Capture the cell that displays the provided text and extract its (X, Y) central coordinate. 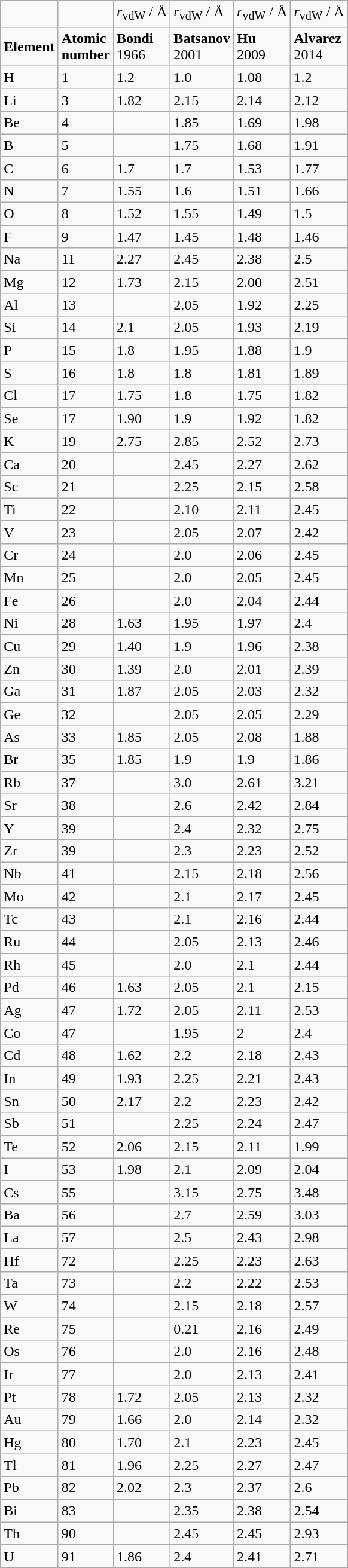
41 (86, 873)
Br (29, 760)
C (29, 168)
37 (86, 783)
7 (86, 191)
12 (86, 282)
50 (86, 1101)
1.53 (262, 168)
2.58 (319, 487)
Os (29, 1352)
2.19 (319, 328)
Pd (29, 988)
Al (29, 305)
1.73 (142, 282)
1.5 (319, 214)
Sc (29, 487)
1.40 (142, 646)
Mo (29, 896)
S (29, 373)
53 (86, 1169)
57 (86, 1237)
75 (86, 1329)
19 (86, 441)
78 (86, 1397)
48 (86, 1056)
1.81 (262, 373)
1.87 (142, 692)
2.08 (262, 737)
5 (86, 145)
46 (86, 988)
1.62 (142, 1056)
Re (29, 1329)
2.84 (319, 805)
Fe (29, 601)
Si (29, 328)
35 (86, 760)
Element (29, 47)
Zr (29, 851)
23 (86, 532)
3.15 (202, 1192)
76 (86, 1352)
9 (86, 237)
1.08 (262, 77)
1.52 (142, 214)
31 (86, 692)
3.21 (319, 783)
2.61 (262, 783)
2.12 (319, 100)
2.07 (262, 532)
16 (86, 373)
Hg (29, 1442)
29 (86, 646)
Tl (29, 1465)
Sn (29, 1101)
Ni (29, 623)
79 (86, 1420)
1.89 (319, 373)
Ag (29, 1010)
1.69 (262, 123)
B (29, 145)
Zn (29, 669)
2.21 (262, 1078)
Co (29, 1033)
26 (86, 601)
Au (29, 1420)
Ti (29, 509)
Batsanov2001 (202, 47)
2.29 (319, 714)
Pt (29, 1397)
Cl (29, 396)
Rb (29, 783)
1.90 (142, 418)
81 (86, 1465)
1.39 (142, 669)
2.03 (262, 692)
Ir (29, 1374)
Y (29, 828)
Cu (29, 646)
2.54 (319, 1511)
38 (86, 805)
14 (86, 328)
32 (86, 714)
2.35 (202, 1511)
Bi (29, 1511)
74 (86, 1306)
1.77 (319, 168)
1.46 (319, 237)
6 (86, 168)
Cs (29, 1192)
2.51 (319, 282)
Ru (29, 942)
Ca (29, 464)
Nb (29, 873)
13 (86, 305)
Mg (29, 282)
2.73 (319, 441)
Tc (29, 919)
55 (86, 1192)
O (29, 214)
2.85 (202, 441)
3.48 (319, 1192)
52 (86, 1147)
0.21 (202, 1329)
Ga (29, 692)
56 (86, 1215)
Be (29, 123)
8 (86, 214)
La (29, 1237)
2.59 (262, 1215)
15 (86, 350)
2.10 (202, 509)
1.51 (262, 191)
2.37 (262, 1488)
Alvarez2014 (319, 47)
1.97 (262, 623)
H (29, 77)
2.7 (202, 1215)
3 (86, 100)
91 (86, 1556)
1.45 (202, 237)
2.39 (319, 669)
Hf (29, 1260)
44 (86, 942)
21 (86, 487)
Rh (29, 965)
2.62 (319, 464)
1.99 (319, 1147)
W (29, 1306)
33 (86, 737)
Se (29, 418)
72 (86, 1260)
As (29, 737)
Ta (29, 1283)
49 (86, 1078)
Na (29, 259)
Th (29, 1533)
N (29, 191)
Ge (29, 714)
V (29, 532)
51 (86, 1124)
77 (86, 1374)
30 (86, 669)
2.24 (262, 1124)
1 (86, 77)
Te (29, 1147)
Hu2009 (262, 47)
1.68 (262, 145)
1.70 (142, 1442)
2.93 (319, 1533)
1.48 (262, 237)
2.46 (319, 942)
4 (86, 123)
Cr (29, 555)
Atomicnumber (86, 47)
Mn (29, 578)
1.6 (202, 191)
Sr (29, 805)
Sb (29, 1124)
80 (86, 1442)
1.47 (142, 237)
2.48 (319, 1352)
25 (86, 578)
2.22 (262, 1283)
K (29, 441)
I (29, 1169)
42 (86, 896)
3.03 (319, 1215)
2.09 (262, 1169)
2.49 (319, 1329)
24 (86, 555)
43 (86, 919)
11 (86, 259)
20 (86, 464)
2 (262, 1033)
3.0 (202, 783)
U (29, 1556)
90 (86, 1533)
F (29, 237)
2.57 (319, 1306)
83 (86, 1511)
1.0 (202, 77)
2.02 (142, 1488)
2.01 (262, 669)
1.49 (262, 214)
1.91 (319, 145)
2.00 (262, 282)
2.98 (319, 1237)
Cd (29, 1056)
Pb (29, 1488)
45 (86, 965)
2.56 (319, 873)
P (29, 350)
2.71 (319, 1556)
82 (86, 1488)
73 (86, 1283)
In (29, 1078)
22 (86, 509)
2.63 (319, 1260)
Li (29, 100)
Ba (29, 1215)
Bondi1966 (142, 47)
28 (86, 623)
